Scan for the cell matching the given text and deliver its (x, y) coordinate at center. 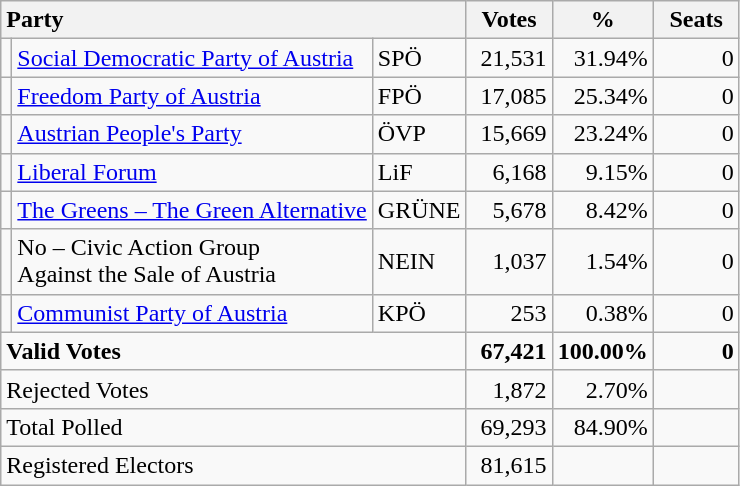
100.00% (602, 351)
Social Democratic Party of Austria (192, 58)
LiF (419, 172)
KPÖ (419, 313)
31.94% (602, 58)
No – Civic Action GroupAgainst the Sale of Austria (192, 262)
25.34% (602, 96)
81,615 (509, 465)
Registered Electors (234, 465)
1.54% (602, 262)
21,531 (509, 58)
NEIN (419, 262)
84.90% (602, 427)
23.24% (602, 134)
8.42% (602, 210)
Party (234, 20)
15,669 (509, 134)
Valid Votes (234, 351)
2.70% (602, 389)
5,678 (509, 210)
SPÖ (419, 58)
253 (509, 313)
% (602, 20)
The Greens – The Green Alternative (192, 210)
6,168 (509, 172)
GRÜNE (419, 210)
Total Polled (234, 427)
17,085 (509, 96)
Seats (696, 20)
Rejected Votes (234, 389)
Austrian People's Party (192, 134)
67,421 (509, 351)
1,037 (509, 262)
Communist Party of Austria (192, 313)
9.15% (602, 172)
69,293 (509, 427)
0.38% (602, 313)
Votes (509, 20)
FPÖ (419, 96)
1,872 (509, 389)
Freedom Party of Austria (192, 96)
Liberal Forum (192, 172)
ÖVP (419, 134)
